Detect which cell encompasses the target text, then output its (x, y) center coordinate. 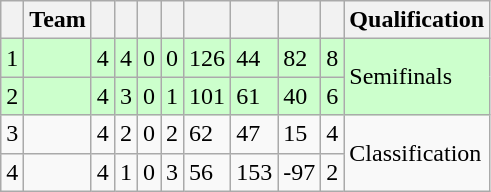
47 (254, 134)
153 (254, 172)
40 (300, 96)
Classification (417, 153)
101 (208, 96)
62 (208, 134)
Qualification (417, 20)
82 (300, 58)
-97 (300, 172)
61 (254, 96)
8 (332, 58)
Semifinals (417, 77)
126 (208, 58)
6 (332, 96)
56 (208, 172)
44 (254, 58)
15 (300, 134)
Team (58, 20)
